Return the (X, Y) coordinate for the center point of the cell that contains the specified text.  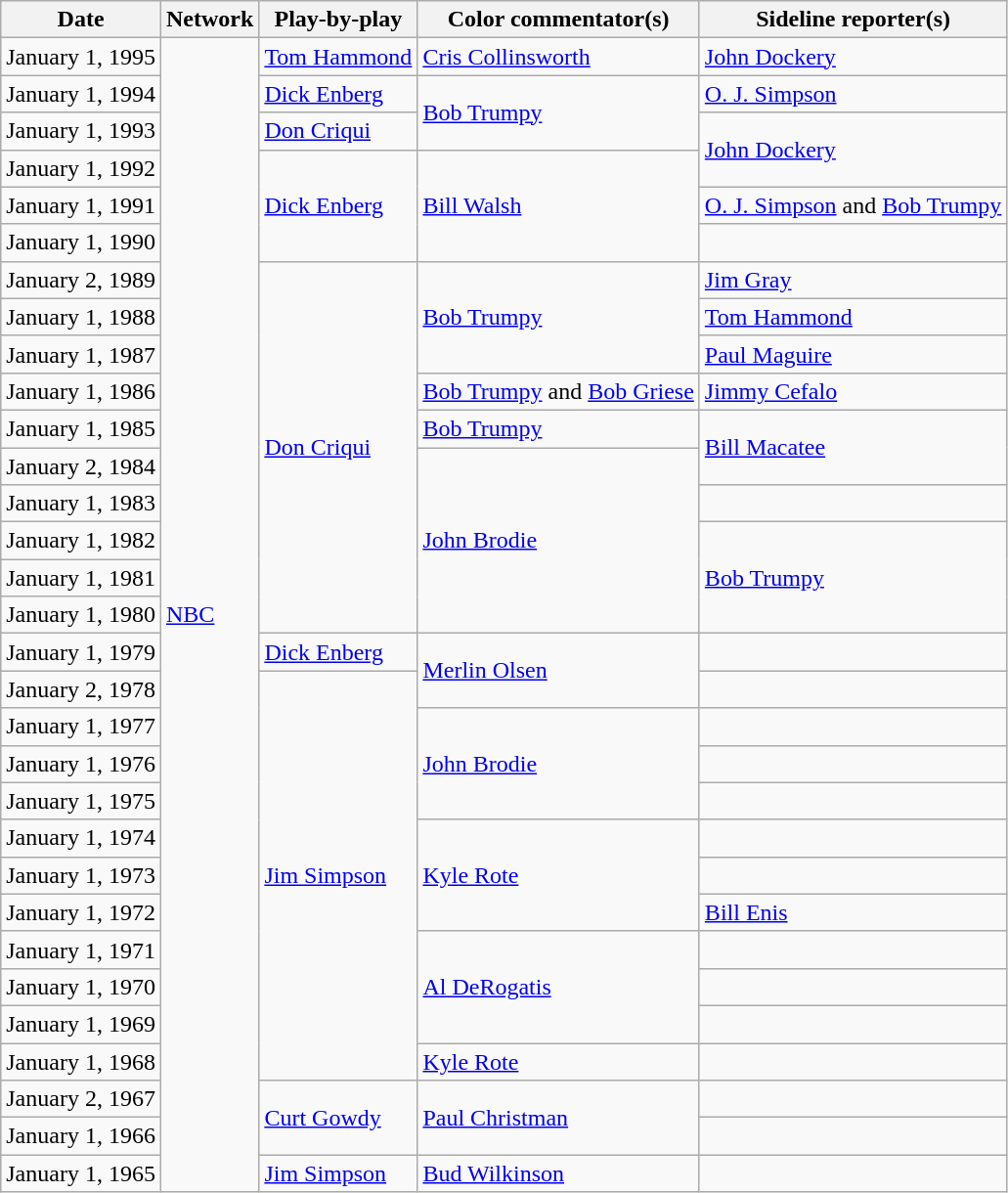
Paul Maguire (853, 354)
January 2, 1989 (81, 280)
Merlin Olsen (558, 671)
January 1, 1974 (81, 838)
January 1, 1995 (81, 57)
Jim Gray (853, 280)
O. J. Simpson (853, 94)
Date (81, 20)
January 1, 1972 (81, 912)
January 1, 1981 (81, 578)
January 1, 1970 (81, 987)
January 1, 1990 (81, 243)
January 1, 1987 (81, 354)
January 1, 1965 (81, 1173)
January 1, 1976 (81, 764)
Al DeRogatis (558, 987)
Jimmy Cefalo (853, 391)
Bill Macatee (853, 447)
Bob Trumpy and Bob Griese (558, 391)
January 1, 1977 (81, 727)
January 2, 1967 (81, 1099)
January 1, 1986 (81, 391)
January 1, 1966 (81, 1136)
Paul Christman (558, 1118)
January 1, 1975 (81, 801)
January 1, 1992 (81, 168)
January 1, 1993 (81, 131)
Bill Walsh (558, 205)
January 1, 1973 (81, 875)
NBC (209, 615)
Play-by-play (338, 20)
January 1, 1979 (81, 652)
O. J. Simpson and Bob Trumpy (853, 205)
Color commentator(s) (558, 20)
January 1, 1991 (81, 205)
Cris Collinsworth (558, 57)
Bud Wilkinson (558, 1173)
Network (209, 20)
January 1, 1980 (81, 615)
January 1, 1968 (81, 1061)
January 1, 1988 (81, 317)
January 1, 1994 (81, 94)
Bill Enis (853, 912)
January 2, 1978 (81, 689)
Curt Gowdy (338, 1118)
January 2, 1984 (81, 466)
January 1, 1982 (81, 541)
January 1, 1985 (81, 428)
January 1, 1971 (81, 950)
Sideline reporter(s) (853, 20)
January 1, 1969 (81, 1024)
January 1, 1983 (81, 504)
